Return [x, y] of the center of cell containing provided text 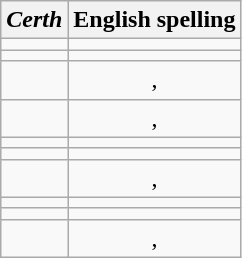
Certh [34, 20]
English spelling [154, 20]
